Return the (x, y) coordinate for the center point of the cell that contains the specified text.  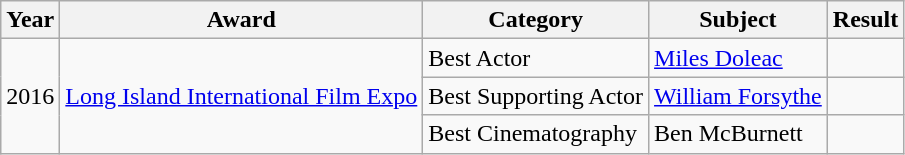
Year (30, 20)
Best Cinematography (536, 134)
Category (536, 20)
Best Supporting Actor (536, 96)
Subject (738, 20)
Ben McBurnett (738, 134)
Result (865, 20)
Best Actor (536, 58)
William Forsythe (738, 96)
Award (242, 20)
Miles Doleac (738, 58)
2016 (30, 96)
Long Island International Film Expo (242, 96)
